Output the (X, Y) coordinate of the center of the cell containing the given text.  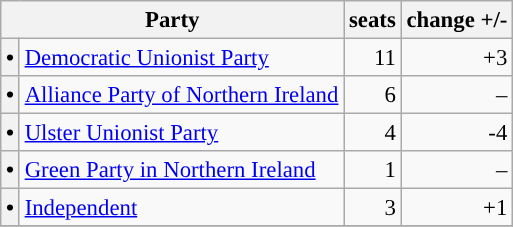
+1 (457, 208)
11 (372, 58)
3 (372, 208)
-4 (457, 133)
Ulster Unionist Party (181, 133)
Green Party in Northern Ireland (181, 170)
6 (372, 95)
Democratic Unionist Party (181, 58)
Independent (181, 208)
Party (172, 20)
change +/- (457, 20)
+3 (457, 58)
Alliance Party of Northern Ireland (181, 95)
seats (372, 20)
4 (372, 133)
1 (372, 170)
